Identify which cell holds the provided text, then report its [X, Y] central coordinate. 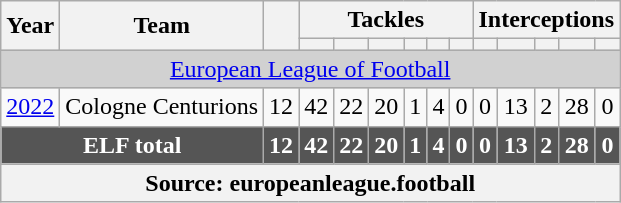
Tackles [386, 20]
Team [162, 26]
Year [30, 26]
Interceptions [546, 20]
European League of Football [310, 69]
ELF total [132, 145]
2022 [30, 107]
Cologne Centurions [162, 107]
Source: europeanleague.football [310, 183]
